Return [X, Y] of the center of cell containing provided text 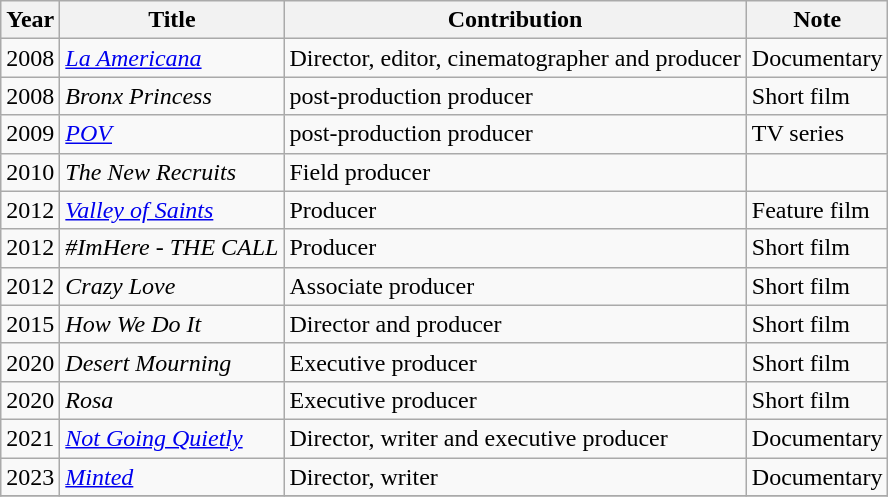
Minted [172, 477]
TV series [817, 134]
Desert Mourning [172, 362]
Director, editor, cinematographer and producer [515, 58]
Not Going Quietly [172, 438]
The New Recruits [172, 172]
#ImHere - THE CALL [172, 248]
2015 [30, 324]
2009 [30, 134]
Director, writer and executive producer [515, 438]
Title [172, 20]
Feature film [817, 210]
2010 [30, 172]
Contribution [515, 20]
2023 [30, 477]
Associate producer [515, 286]
Crazy Love [172, 286]
Year [30, 20]
Director, writer [515, 477]
Rosa [172, 400]
Note [817, 20]
POV [172, 134]
Director and producer [515, 324]
2021 [30, 438]
Valley of Saints [172, 210]
How We Do It [172, 324]
Bronx Princess [172, 96]
La Americana [172, 58]
Field producer [515, 172]
